For the text-containing cell, return its midpoint in [x, y] coordinate format. 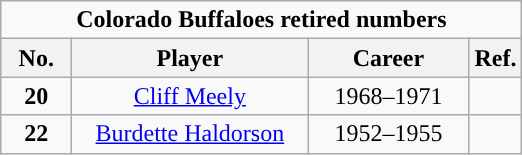
1968–1971 [388, 96]
Player [190, 58]
22 [36, 134]
No. [36, 58]
Cliff Meely [190, 96]
Burdette Haldorson [190, 134]
1952–1955 [388, 134]
20 [36, 96]
Career [388, 58]
Colorado Buffaloes retired numbers [262, 20]
Ref. [496, 58]
